Find where the given text appears and provide that cell's center as [x, y] coordinate. 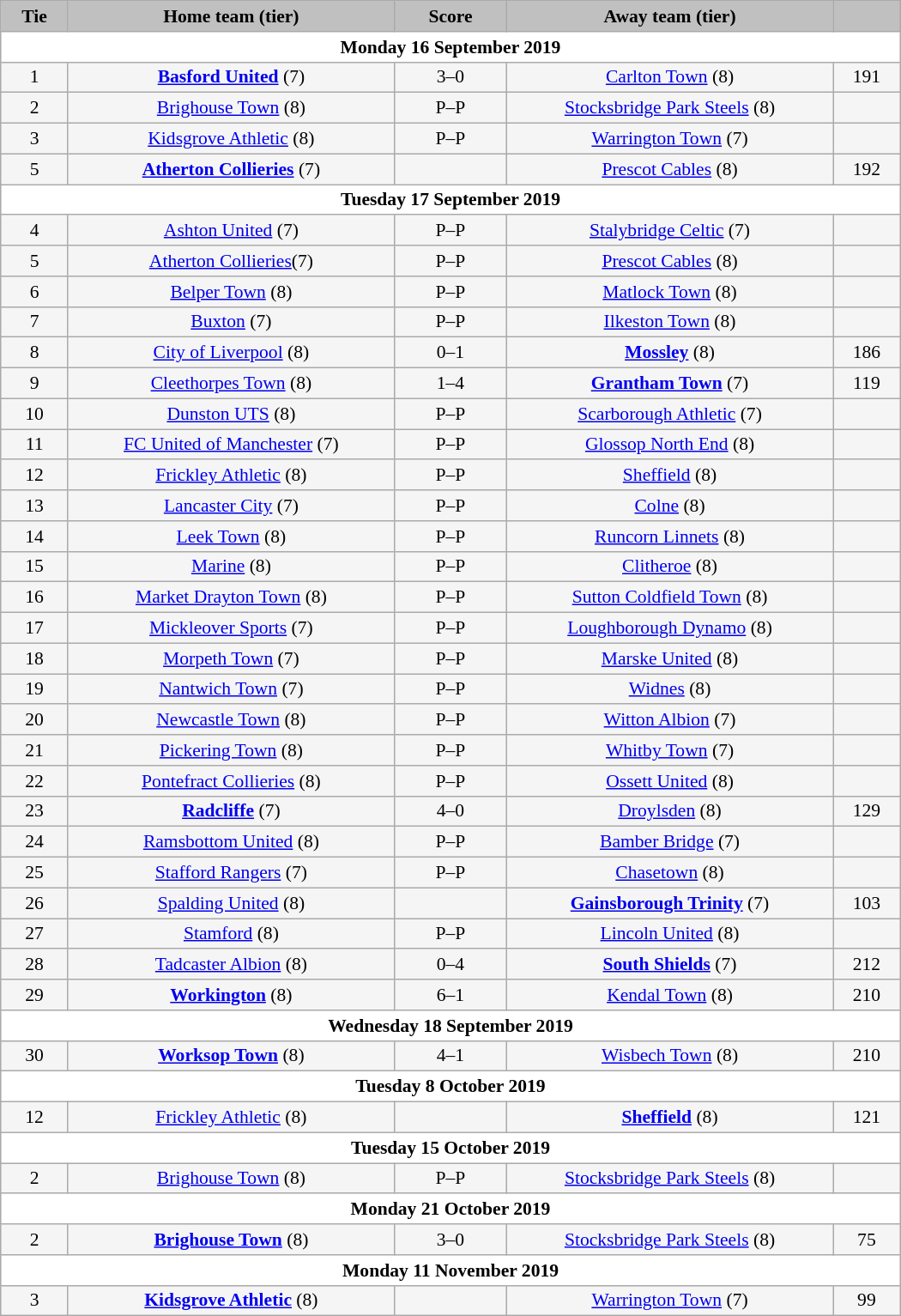
6–1 [450, 995]
19 [34, 689]
Chasetown (8) [670, 873]
99 [867, 1301]
Runcorn Linnets (8) [670, 537]
Atherton Collieries (7) [231, 169]
0–1 [450, 353]
Tadcaster Albion (8) [231, 965]
14 [34, 537]
Market Drayton Town (8) [231, 597]
103 [867, 903]
Tuesday 8 October 2019 [450, 1087]
0–4 [450, 965]
Sutton Coldfield Town (8) [670, 597]
Marine (8) [231, 567]
Mickleover Sports (7) [231, 628]
Monday 21 October 2019 [450, 1210]
Ossett United (8) [670, 781]
Tie [34, 16]
South Shields (7) [670, 965]
Nantwich Town (7) [231, 689]
Lancaster City (7) [231, 506]
City of Liverpool (8) [231, 353]
Gainsborough Trinity (7) [670, 903]
1–4 [450, 384]
Away team (tier) [670, 16]
75 [867, 1240]
Tuesday 15 October 2019 [450, 1148]
Whitby Town (7) [670, 750]
10 [34, 414]
Home team (tier) [231, 16]
Newcastle Town (8) [231, 720]
Spalding United (8) [231, 903]
21 [34, 750]
4–1 [450, 1056]
18 [34, 658]
11 [34, 445]
Marske United (8) [670, 658]
Loughborough Dynamo (8) [670, 628]
Bamber Bridge (7) [670, 842]
Ilkeston Town (8) [670, 322]
Ashton United (7) [231, 231]
Widnes (8) [670, 689]
Pickering Town (8) [231, 750]
Grantham Town (7) [670, 384]
20 [34, 720]
Wednesday 18 September 2019 [450, 1026]
Wisbech Town (8) [670, 1056]
17 [34, 628]
Colne (8) [670, 506]
Droylsden (8) [670, 811]
119 [867, 384]
191 [867, 77]
Mossley (8) [670, 353]
24 [34, 842]
9 [34, 384]
15 [34, 567]
Pontefract Collieries (8) [231, 781]
Dunston UTS (8) [231, 414]
Stalybridge Celtic (7) [670, 231]
Belper Town (8) [231, 292]
Scarborough Athletic (7) [670, 414]
Ramsbottom United (8) [231, 842]
Score [450, 16]
30 [34, 1056]
6 [34, 292]
25 [34, 873]
129 [867, 811]
Clitheroe (8) [670, 567]
Kendal Town (8) [670, 995]
Basford United (7) [231, 77]
29 [34, 995]
212 [867, 965]
Radcliffe (7) [231, 811]
Morpeth Town (7) [231, 658]
7 [34, 322]
1 [34, 77]
Lincoln United (8) [670, 934]
Witton Albion (7) [670, 720]
Tuesday 17 September 2019 [450, 200]
Carlton Town (8) [670, 77]
Monday 16 September 2019 [450, 47]
Workington (8) [231, 995]
28 [34, 965]
16 [34, 597]
4 [34, 231]
Leek Town (8) [231, 537]
8 [34, 353]
Worksop Town (8) [231, 1056]
121 [867, 1118]
Buxton (7) [231, 322]
Stamford (8) [231, 934]
26 [34, 903]
Monday 11 November 2019 [450, 1271]
186 [867, 353]
192 [867, 169]
Matlock Town (8) [670, 292]
Cleethorpes Town (8) [231, 384]
13 [34, 506]
22 [34, 781]
FC United of Manchester (7) [231, 445]
4–0 [450, 811]
Glossop North End (8) [670, 445]
Stafford Rangers (7) [231, 873]
27 [34, 934]
Atherton Collieries(7) [231, 261]
23 [34, 811]
